Search for the cell housing the specified text and yield its [X, Y] center coordinate. 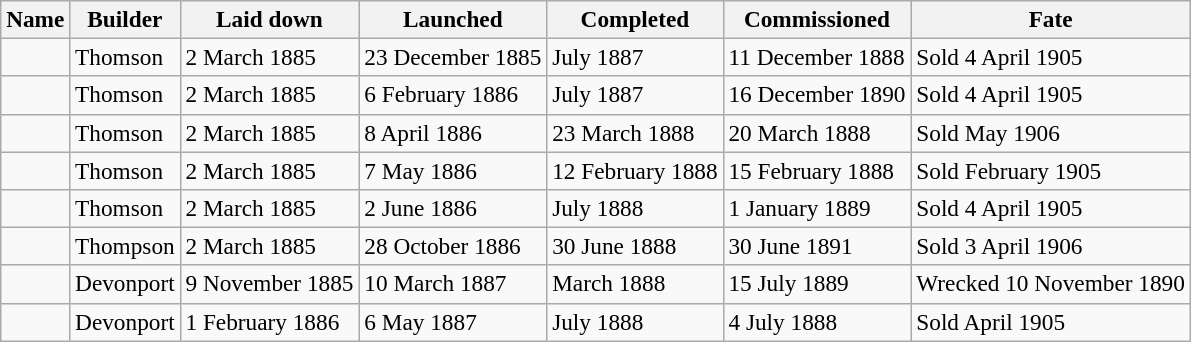
4 July 1888 [817, 322]
23 December 1885 [453, 57]
15 February 1888 [817, 170]
9 November 1885 [270, 284]
11 December 1888 [817, 57]
Sold May 1906 [1050, 133]
1 January 1889 [817, 208]
Completed [635, 19]
16 December 1890 [817, 95]
Wrecked 10 November 1890 [1050, 284]
Fate [1050, 19]
Sold 3 April 1906 [1050, 246]
8 April 1886 [453, 133]
30 June 1891 [817, 246]
Builder [125, 19]
Laid down [270, 19]
Sold February 1905 [1050, 170]
1 February 1886 [270, 322]
2 June 1886 [453, 208]
10 March 1887 [453, 284]
28 October 1886 [453, 246]
20 March 1888 [817, 133]
Launched [453, 19]
30 June 1888 [635, 246]
Sold April 1905 [1050, 322]
15 July 1889 [817, 284]
7 May 1886 [453, 170]
March 1888 [635, 284]
12 February 1888 [635, 170]
Thompson [125, 246]
6 May 1887 [453, 322]
23 March 1888 [635, 133]
Name [36, 19]
Commissioned [817, 19]
6 February 1886 [453, 95]
